Search for the cell housing the specified text and yield its [X, Y] center coordinate. 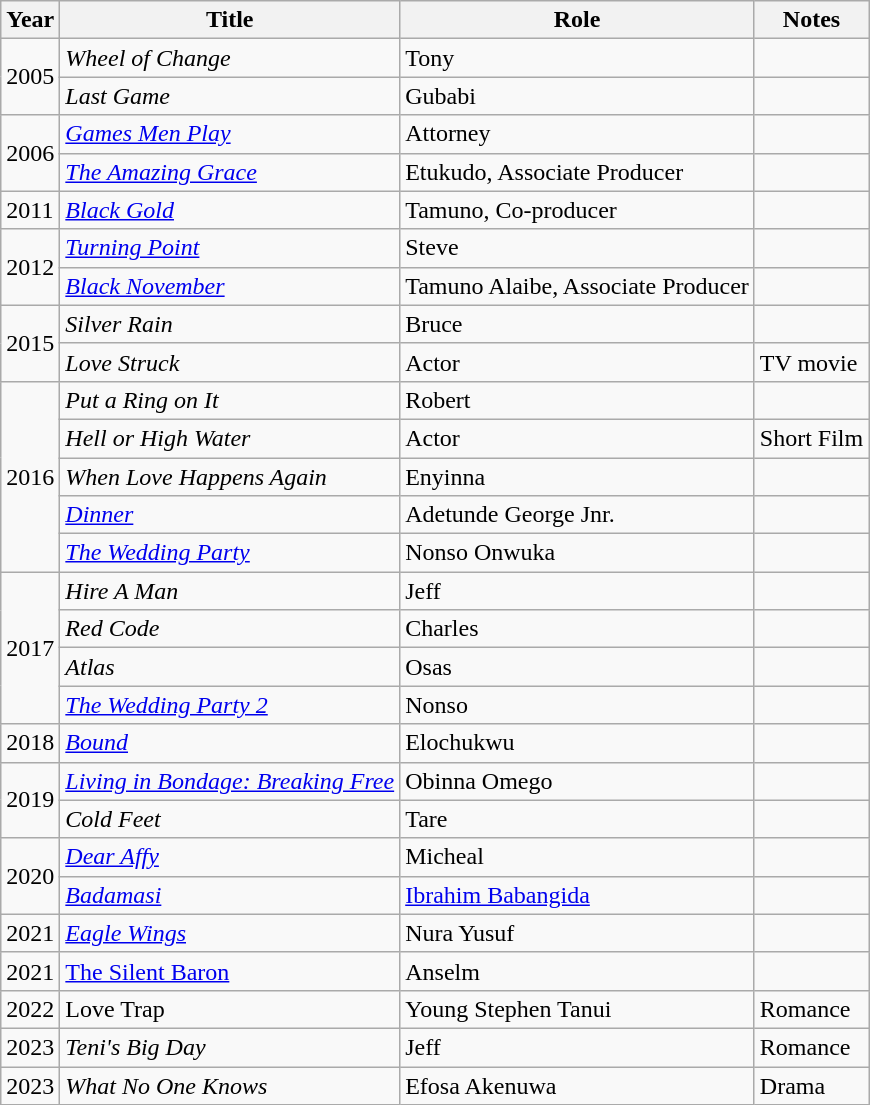
2018 [30, 743]
Tamuno Alaibe, Associate Producer [578, 286]
Nonso Onwuka [578, 553]
Games Men Play [230, 134]
Efosa Akenuwa [578, 1085]
2020 [30, 876]
Love Trap [230, 1009]
Living in Bondage: Breaking Free [230, 781]
Hell or High Water [230, 438]
The Wedding Party 2 [230, 705]
Charles [578, 629]
Dinner [230, 515]
What No One Knows [230, 1085]
Hire A Man [230, 591]
Anselm [578, 971]
Last Game [230, 96]
Gubabi [578, 96]
Red Code [230, 629]
2022 [30, 1009]
Nura Yusuf [578, 933]
Adetunde George Jnr. [578, 515]
2015 [30, 343]
Title [230, 20]
Black November [230, 286]
Tare [578, 819]
2017 [30, 648]
Nonso [578, 705]
Obinna Omego [578, 781]
TV movie [811, 362]
Tony [578, 58]
Attorney [578, 134]
Tamuno, Co-producer [578, 210]
Put a Ring on It [230, 400]
Dear Affy [230, 857]
Eagle Wings [230, 933]
Micheal [578, 857]
Cold Feet [230, 819]
The Wedding Party [230, 553]
Love Struck [230, 362]
Atlas [230, 667]
Steve [578, 248]
Turning Point [230, 248]
When Love Happens Again [230, 477]
Etukudo, Associate Producer [578, 172]
Short Film [811, 438]
Ibrahim Babangida [578, 895]
Teni's Big Day [230, 1047]
2006 [30, 153]
Osas [578, 667]
Elochukwu [578, 743]
2005 [30, 77]
Bound [230, 743]
Badamasi [230, 895]
The Amazing Grace [230, 172]
Silver Rain [230, 324]
2012 [30, 267]
Notes [811, 20]
2011 [30, 210]
Bruce [578, 324]
2016 [30, 476]
Year [30, 20]
Role [578, 20]
The Silent Baron [230, 971]
Enyinna [578, 477]
Robert [578, 400]
Black Gold [230, 210]
Drama [811, 1085]
Wheel of Change [230, 58]
2019 [30, 800]
Young Stephen Tanui [578, 1009]
